Determine the [x, y] coordinate at the center of the cell enclosing the given text.  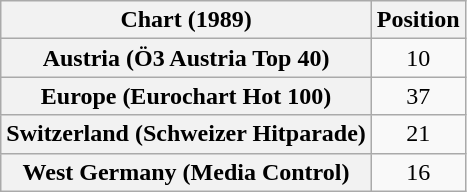
21 [418, 134]
16 [418, 172]
Switzerland (Schweizer Hitparade) [186, 134]
Position [418, 20]
Austria (Ö3 Austria Top 40) [186, 58]
Europe (Eurochart Hot 100) [186, 96]
10 [418, 58]
West Germany (Media Control) [186, 172]
37 [418, 96]
Chart (1989) [186, 20]
